From the cell containing the given text, extract its center point as [X, Y] coordinate. 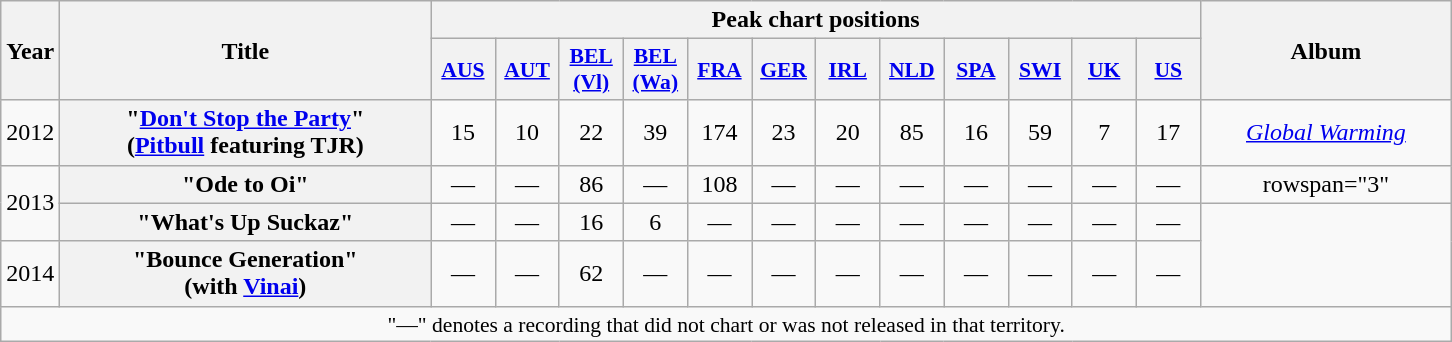
US [1168, 70]
UK [1104, 70]
rowspan="3" [1326, 184]
20 [848, 132]
7 [1104, 132]
SPA [976, 70]
2013 [30, 203]
22 [591, 132]
Global Warming [1326, 132]
"Ode to Oi" [246, 184]
IRL [848, 70]
10 [527, 132]
Year [30, 50]
Title [246, 50]
39 [655, 132]
174 [719, 132]
15 [463, 132]
SWI [1040, 70]
BEL (Wa) [655, 70]
BEL (Vl) [591, 70]
"What's Up Suckaz" [246, 222]
AUS [463, 70]
86 [591, 184]
62 [591, 274]
59 [1040, 132]
FRA [719, 70]
NLD [912, 70]
17 [1168, 132]
"Don't Stop the Party" (Pitbull featuring TJR) [246, 132]
"—" denotes a recording that did not chart or was not released in that territory. [726, 324]
GER [784, 70]
2012 [30, 132]
85 [912, 132]
Peak chart positions [816, 20]
AUT [527, 70]
6 [655, 222]
Album [1326, 50]
"Bounce Generation" (with Vinai) [246, 274]
108 [719, 184]
23 [784, 132]
2014 [30, 274]
